Pinpoint the cell where the given text exists, returning its [x, y] midpoint coordinate. 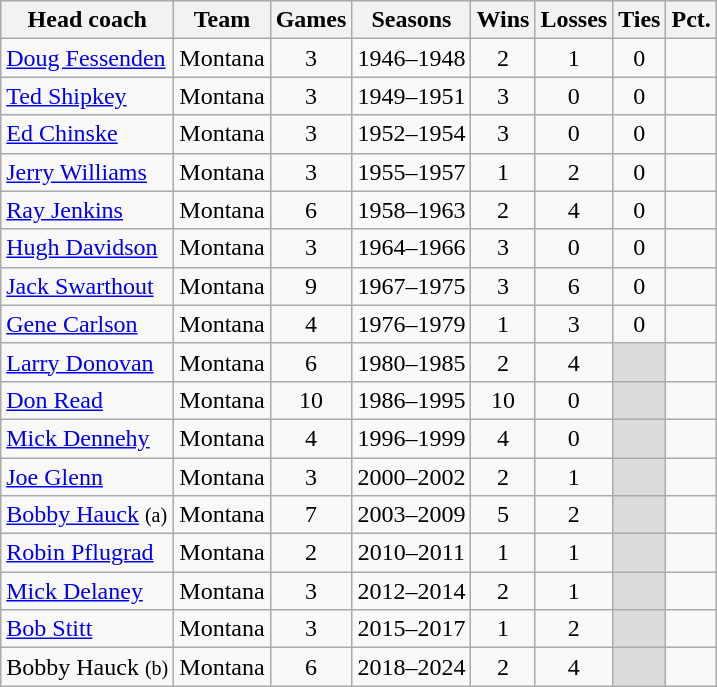
1958–1963 [412, 210]
Head coach [88, 20]
1949–1951 [412, 96]
1980–1985 [412, 362]
Ties [640, 20]
Robin Pflugrad [88, 553]
2010–2011 [412, 553]
Jack Swarthout [88, 286]
7 [311, 515]
Ed Chinske [88, 134]
2018–2024 [412, 667]
Joe Glenn [88, 477]
5 [503, 515]
Doug Fessenden [88, 58]
2015–2017 [412, 629]
Hugh Davidson [88, 248]
2003–2009 [412, 515]
2012–2014 [412, 591]
Losses [574, 20]
1964–1966 [412, 248]
Bob Stitt [88, 629]
Gene Carlson [88, 324]
Jerry Williams [88, 172]
Bobby Hauck (a) [88, 515]
1952–1954 [412, 134]
1996–1999 [412, 438]
Games [311, 20]
Larry Donovan [88, 362]
Pct. [691, 20]
1986–1995 [412, 400]
Ray Jenkins [88, 210]
Seasons [412, 20]
9 [311, 286]
Mick Delaney [88, 591]
1955–1957 [412, 172]
Don Read [88, 400]
Team [222, 20]
Ted Shipkey [88, 96]
1946–1948 [412, 58]
2000–2002 [412, 477]
Mick Dennehy [88, 438]
1967–1975 [412, 286]
Wins [503, 20]
1976–1979 [412, 324]
Bobby Hauck (b) [88, 667]
